Locate the cell with the specified text and output its (X, Y) center coordinate. 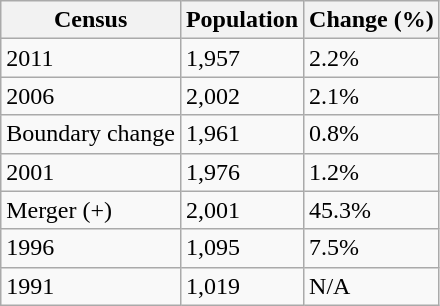
1996 (91, 248)
1,957 (242, 58)
2006 (91, 96)
1991 (91, 286)
1.2% (372, 172)
45.3% (372, 210)
Change (%) (372, 20)
2001 (91, 172)
Population (242, 20)
2011 (91, 58)
N/A (372, 286)
1,961 (242, 134)
Boundary change (91, 134)
Census (91, 20)
1,976 (242, 172)
0.8% (372, 134)
2,002 (242, 96)
1,095 (242, 248)
2.1% (372, 96)
1,019 (242, 286)
2.2% (372, 58)
7.5% (372, 248)
Merger (+) (91, 210)
2,001 (242, 210)
